Pinpoint the cell where the given text exists, returning its [X, Y] midpoint coordinate. 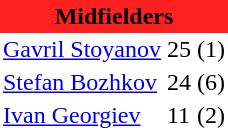
25 [179, 50]
(6) [211, 82]
24 [179, 82]
Stefan Bozhkov [82, 82]
(1) [211, 50]
Midfielders [114, 16]
Gavril Stoyanov [82, 50]
